Provide the [X, Y] coordinate of the cell's center where the given text is located.  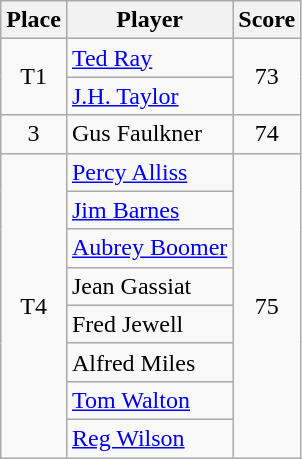
Aubrey Boomer [149, 248]
Fred Jewell [149, 324]
Jim Barnes [149, 210]
73 [267, 77]
Player [149, 20]
75 [267, 305]
J.H. Taylor [149, 96]
3 [34, 134]
Ted Ray [149, 58]
Alfred Miles [149, 362]
74 [267, 134]
Jean Gassiat [149, 286]
Tom Walton [149, 400]
Place [34, 20]
Score [267, 20]
Percy Alliss [149, 172]
Reg Wilson [149, 438]
Gus Faulkner [149, 134]
T1 [34, 77]
T4 [34, 305]
